Return [X, Y] of the center of cell containing provided text 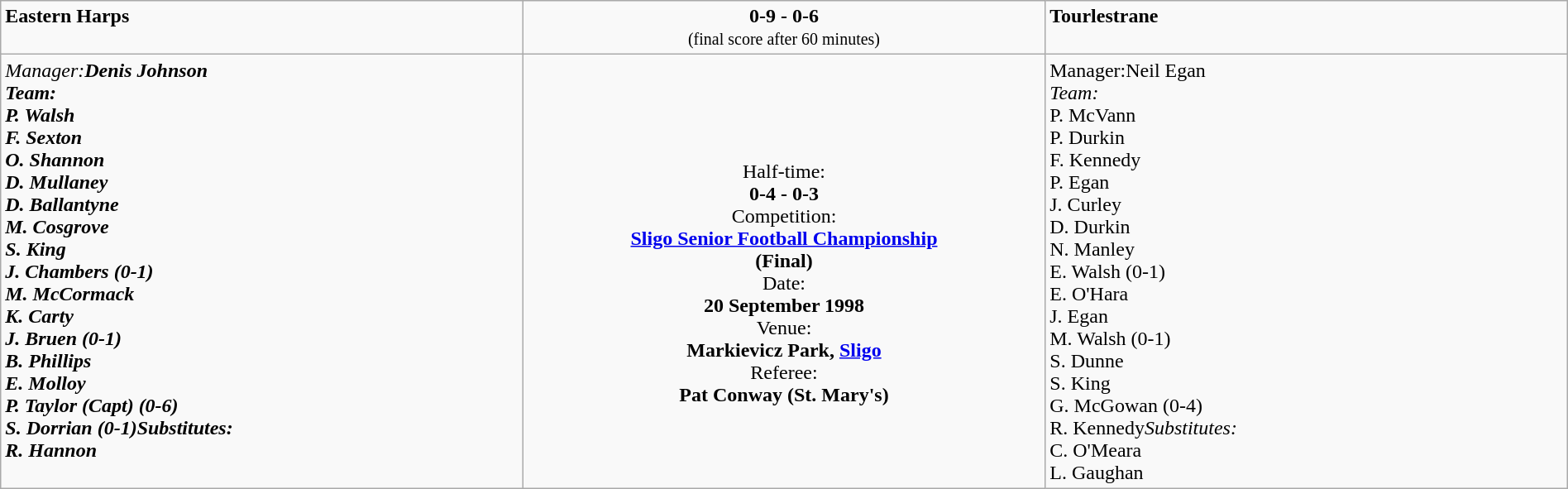
0-9 - 0-6(final score after 60 minutes) [784, 28]
Tourlestrane [1307, 28]
Eastern Harps [262, 28]
